Scan for the cell matching the given text and deliver its (X, Y) coordinate at center. 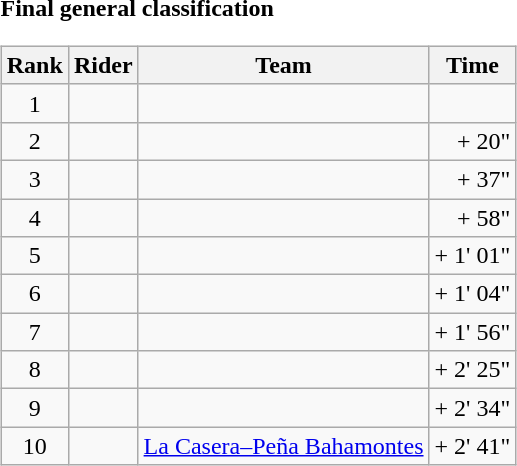
+ 20" (472, 141)
5 (34, 256)
Rank (34, 65)
+ 37" (472, 179)
+ 1' 01" (472, 256)
+ 2' 41" (472, 446)
4 (34, 217)
3 (34, 179)
La Casera–Peña Bahamontes (284, 446)
9 (34, 408)
2 (34, 141)
1 (34, 103)
10 (34, 446)
Team (284, 65)
Time (472, 65)
7 (34, 332)
Rider (103, 65)
+ 1' 04" (472, 294)
6 (34, 294)
+ 2' 25" (472, 370)
+ 58" (472, 217)
+ 1' 56" (472, 332)
+ 2' 34" (472, 408)
8 (34, 370)
